Capture the cell that displays the provided text and extract its [X, Y] central coordinate. 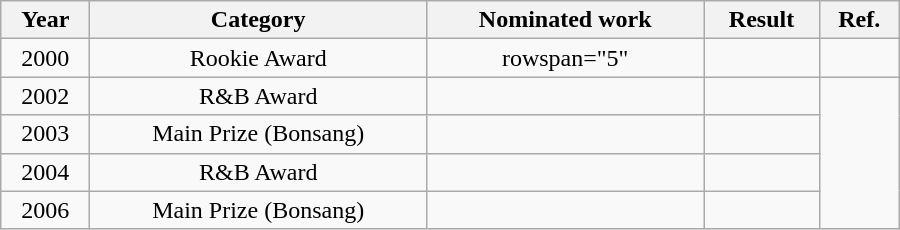
Result [762, 20]
Category [258, 20]
Ref. [859, 20]
Year [46, 20]
rowspan="5" [566, 58]
Rookie Award [258, 58]
Nominated work [566, 20]
2006 [46, 210]
2000 [46, 58]
2003 [46, 134]
2002 [46, 96]
2004 [46, 172]
